For the text-containing cell, return its midpoint in (x, y) coordinate format. 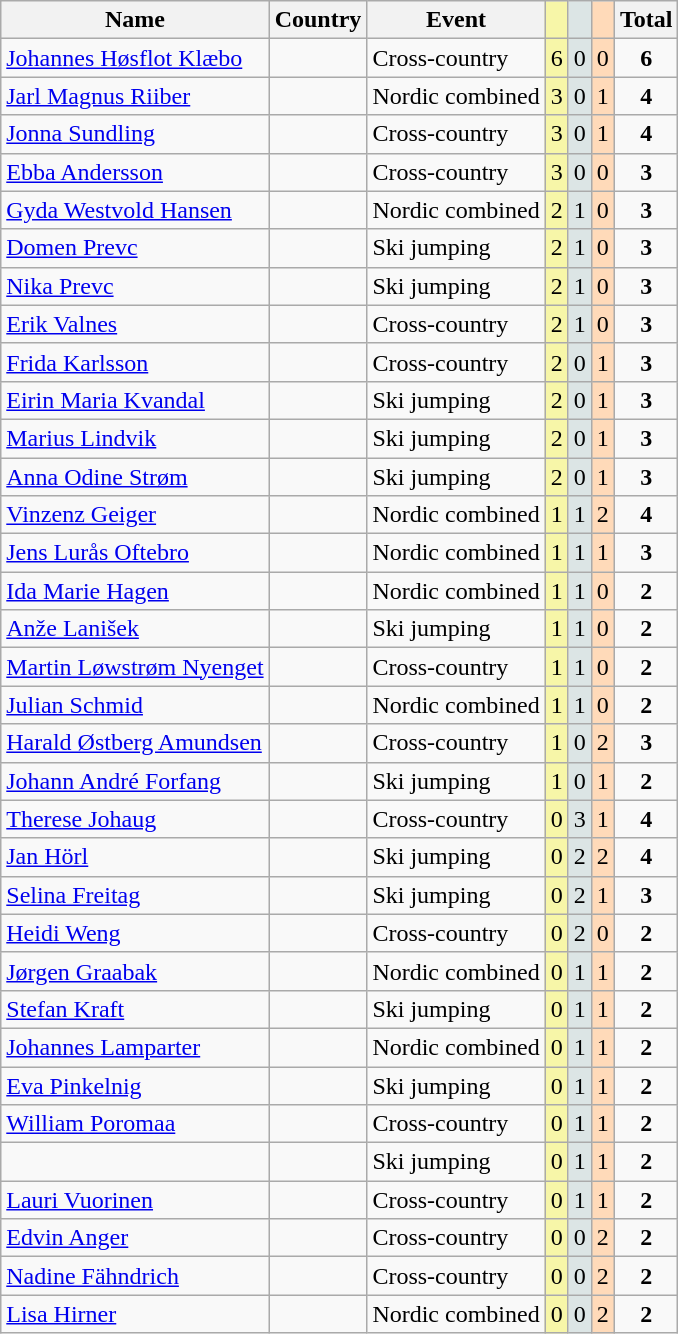
Vinzenz Geiger (135, 515)
Nika Prevc (135, 286)
Harald Østberg Amundsen (135, 743)
Frida Karlsson (135, 362)
Name (135, 20)
Selina Freitag (135, 895)
Marius Lindvik (135, 438)
Johann André Forfang (135, 781)
Therese Johaug (135, 819)
Event (456, 20)
William Poromaa (135, 1124)
Heidi Weng (135, 933)
Jens Lurås Oftebro (135, 553)
Martin Løwstrøm Nyenget (135, 667)
Julian Schmid (135, 705)
Lisa Hirner (135, 1314)
Nadine Fähndrich (135, 1276)
Total (646, 20)
Jarl Magnus Riiber (135, 96)
Lauri Vuorinen (135, 1200)
Jørgen Graabak (135, 971)
Domen Prevc (135, 248)
Jonna Sundling (135, 134)
Country (318, 20)
Johannes Lamparter (135, 1047)
Eva Pinkelnig (135, 1085)
Eirin Maria Kvandal (135, 400)
Ebba Andersson (135, 172)
Anže Lanišek (135, 629)
Anna Odine Strøm (135, 477)
Jan Hörl (135, 857)
Erik Valnes (135, 324)
Ida Marie Hagen (135, 591)
Edvin Anger (135, 1238)
Gyda Westvold Hansen (135, 210)
Stefan Kraft (135, 1009)
Johannes Høsflot Klæbo (135, 58)
